Scan for the cell matching the given text and deliver its [x, y] coordinate at center. 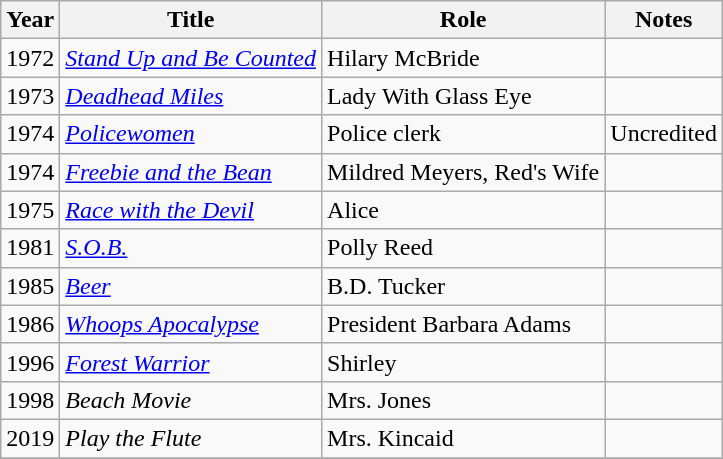
Beer [191, 286]
S.O.B. [191, 248]
Stand Up and Be Counted [191, 58]
1985 [30, 286]
1981 [30, 248]
Policewomen [191, 134]
Lady With Glass Eye [464, 96]
Mildred Meyers, Red's Wife [464, 172]
Beach Movie [191, 400]
Uncredited [664, 134]
Freebie and the Bean [191, 172]
1996 [30, 362]
Mrs. Kincaid [464, 438]
Shirley [464, 362]
Alice [464, 210]
President Barbara Adams [464, 324]
Notes [664, 20]
Hilary McBride [464, 58]
1998 [30, 400]
Deadhead Miles [191, 96]
Year [30, 20]
2019 [30, 438]
1975 [30, 210]
Polly Reed [464, 248]
1973 [30, 96]
Play the Flute [191, 438]
Forest Warrior [191, 362]
Police clerk [464, 134]
Mrs. Jones [464, 400]
B.D. Tucker [464, 286]
Role [464, 20]
Race with the Devil [191, 210]
1972 [30, 58]
Title [191, 20]
Whoops Apocalypse [191, 324]
1986 [30, 324]
